For the text-containing cell, return its midpoint in [X, Y] coordinate format. 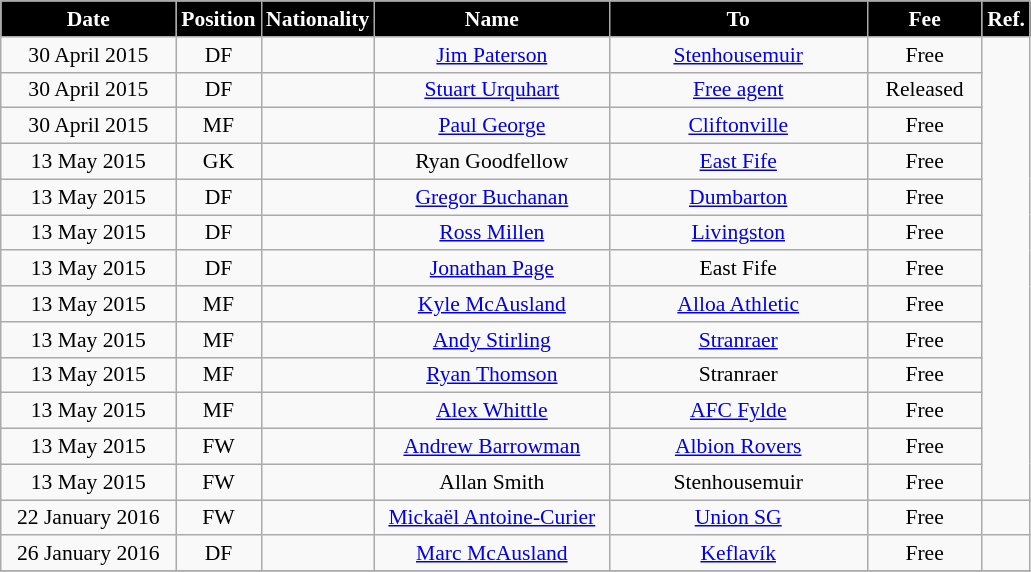
Stuart Urquhart [492, 90]
Free agent [738, 90]
Date [88, 19]
Position [218, 19]
22 January 2016 [88, 518]
Name [492, 19]
Jim Paterson [492, 55]
Kyle McAusland [492, 304]
Cliftonville [738, 126]
Ross Millen [492, 233]
Marc McAusland [492, 554]
Ryan Goodfellow [492, 162]
Livingston [738, 233]
Ryan Thomson [492, 375]
Allan Smith [492, 482]
Alex Whittle [492, 411]
Andy Stirling [492, 340]
Albion Rovers [738, 447]
Union SG [738, 518]
Mickaël Antoine-Curier [492, 518]
Jonathan Page [492, 269]
Keflavík [738, 554]
Alloa Athletic [738, 304]
26 January 2016 [88, 554]
Nationality [318, 19]
Paul George [492, 126]
GK [218, 162]
To [738, 19]
Gregor Buchanan [492, 197]
Ref. [1006, 19]
Released [924, 90]
Fee [924, 19]
AFC Fylde [738, 411]
Andrew Barrowman [492, 447]
Dumbarton [738, 197]
